Extract the [X, Y] coordinate from the center of the cell holding the provided text.  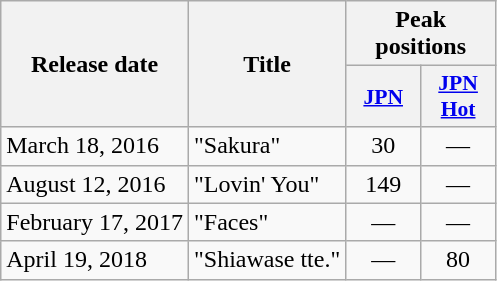
80 [458, 260]
149 [384, 184]
"Sakura" [266, 146]
"Lovin' You" [266, 184]
"Shiawase tte." [266, 260]
Title [266, 64]
Peak positions [421, 34]
30 [384, 146]
April 19, 2018 [95, 260]
February 17, 2017 [95, 222]
Release date [95, 64]
JPNHot [458, 96]
JPN [384, 96]
August 12, 2016 [95, 184]
March 18, 2016 [95, 146]
"Faces" [266, 222]
